Determine the (X, Y) coordinate at the center of the cell enclosing the given text.  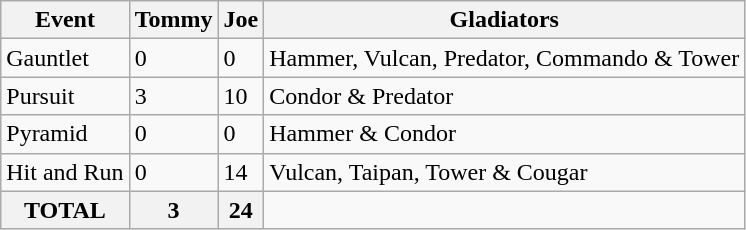
24 (241, 210)
Hammer, Vulcan, Predator, Commando & Tower (504, 58)
Condor & Predator (504, 96)
Hit and Run (65, 172)
Pursuit (65, 96)
Event (65, 20)
10 (241, 96)
Joe (241, 20)
Tommy (174, 20)
Hammer & Condor (504, 134)
Gladiators (504, 20)
Gauntlet (65, 58)
Vulcan, Taipan, Tower & Cougar (504, 172)
14 (241, 172)
TOTAL (65, 210)
Pyramid (65, 134)
